Determine the (X, Y) coordinate at the center of the cell enclosing the given text.  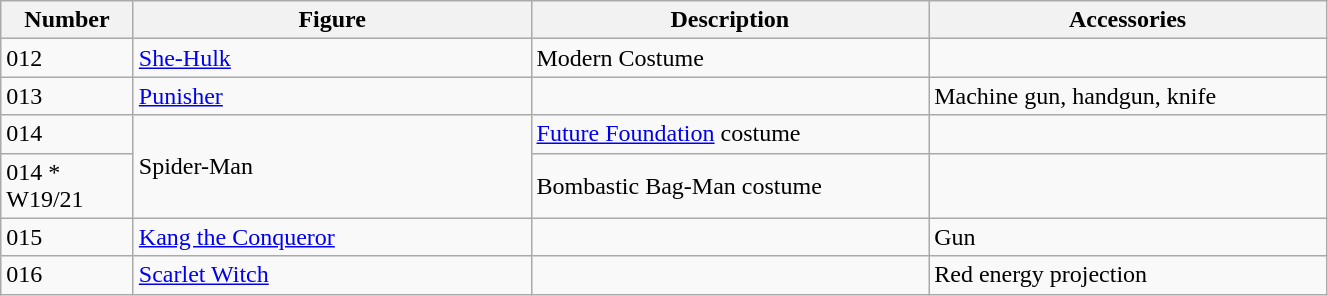
Red energy projection (1128, 275)
Gun (1128, 237)
Future Foundation costume (730, 134)
Number (68, 20)
She-Hulk (332, 58)
Punisher (332, 96)
Spider-Man (332, 166)
012 (68, 58)
Figure (332, 20)
Accessories (1128, 20)
014 * W19/21 (68, 186)
Machine gun, handgun, knife (1128, 96)
014 (68, 134)
Scarlet Witch (332, 275)
016 (68, 275)
013 (68, 96)
Kang the Conqueror (332, 237)
Bombastic Bag-Man costume (730, 186)
015 (68, 237)
Description (730, 20)
Modern Costume (730, 58)
